Return the (X, Y) coordinate for the center point of the cell that contains the specified text.  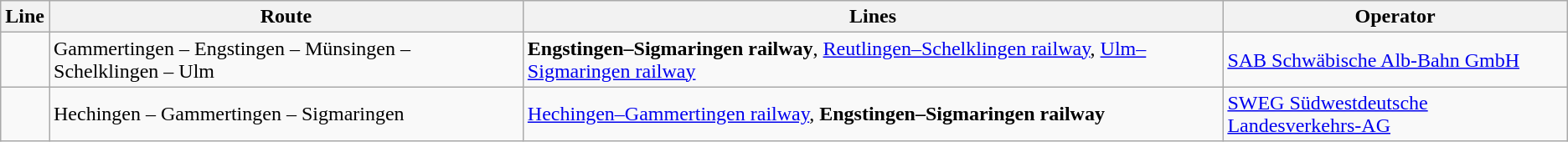
Route (286, 17)
Operator (1395, 17)
Hechingen–Gammertingen railway, Engstingen–Sigmaringen railway (873, 114)
Gammertingen – Engstingen – Münsingen – Schelklingen – Ulm (286, 60)
Hechingen – Gammertingen – Sigmaringen (286, 114)
Lines (873, 17)
Line (25, 17)
Engstingen–Sigmaringen railway, Reutlingen–Schelklingen railway, Ulm–Sigmaringen railway (873, 60)
SAB Schwäbische Alb-Bahn GmbH (1395, 60)
SWEG Südwestdeutsche Landesverkehrs-AG (1395, 114)
